Identify which cell holds the provided text, then report its (X, Y) central coordinate. 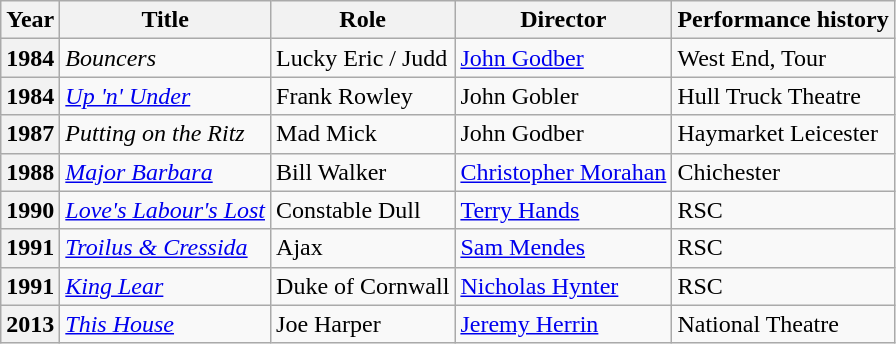
John Gobler (564, 96)
Putting on the Ritz (166, 134)
Troilus & Cressida (166, 248)
Ajax (363, 248)
West End, Tour (783, 58)
2013 (30, 324)
King Lear (166, 286)
Joe Harper (363, 324)
Lucky Eric / Judd (363, 58)
Year (30, 20)
Director (564, 20)
1988 (30, 172)
Christopher Morahan (564, 172)
Hull Truck Theatre (783, 96)
Chichester (783, 172)
Role (363, 20)
Up 'n' Under (166, 96)
Love's Labour's Lost (166, 210)
National Theatre (783, 324)
Title (166, 20)
Performance history (783, 20)
Nicholas Hynter (564, 286)
Jeremy Herrin (564, 324)
Bill Walker (363, 172)
Haymarket Leicester (783, 134)
This House (166, 324)
1990 (30, 210)
Frank Rowley (363, 96)
Duke of Cornwall (363, 286)
1987 (30, 134)
Mad Mick (363, 134)
Major Barbara (166, 172)
Sam Mendes (564, 248)
Terry Hands (564, 210)
Bouncers (166, 58)
Constable Dull (363, 210)
